Scan for the cell matching the given text and deliver its [X, Y] coordinate at center. 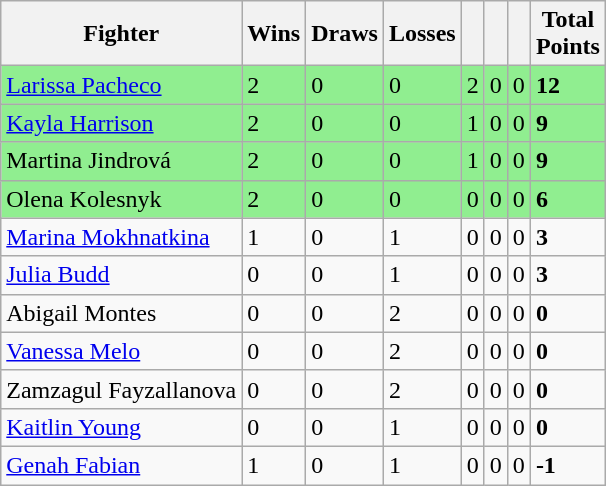
Genah Fabian [122, 465]
Larissa Pacheco [122, 85]
Fighter [122, 34]
-1 [568, 465]
Kaitlin Young [122, 427]
Wins [274, 34]
Zamzagul Fayzallanova [122, 389]
Abigail Montes [122, 313]
Vanessa Melo [122, 351]
Draws [345, 34]
Marina Mokhnatkina [122, 237]
Losses [422, 34]
Olena Kolesnyk [122, 199]
Martina Jindrová [122, 161]
Kayla Harrison [122, 123]
12 [568, 85]
6 [568, 199]
Total Points [568, 34]
Julia Budd [122, 275]
